Find where the given text appears and provide that cell's center as (X, Y) coordinate. 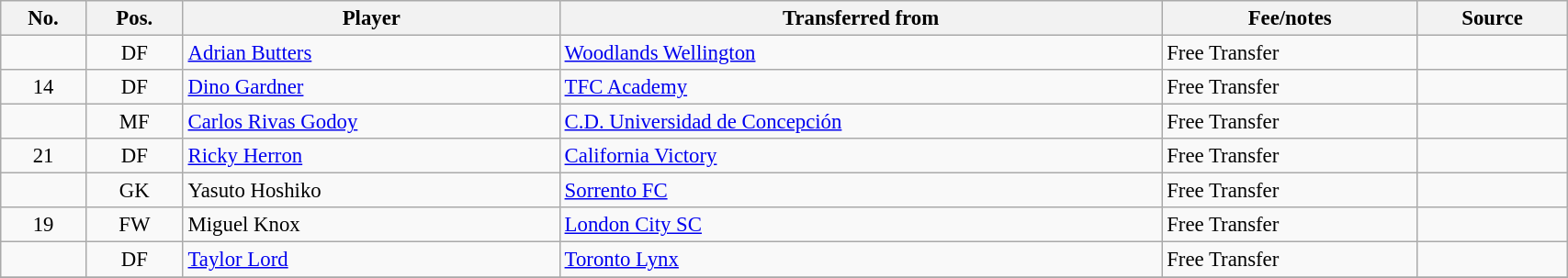
Fee/notes (1290, 18)
Toronto Lynx (861, 260)
California Victory (861, 156)
MF (134, 122)
Yasuto Hoshiko (371, 191)
London City SC (861, 225)
Miguel Knox (371, 225)
14 (44, 87)
Taylor Lord (371, 260)
No. (44, 18)
Woodlands Wellington (861, 53)
Pos. (134, 18)
Sorrento FC (861, 191)
19 (44, 225)
Transferred from (861, 18)
21 (44, 156)
FW (134, 225)
Carlos Rivas Godoy (371, 122)
TFC Academy (861, 87)
Dino Gardner (371, 87)
GK (134, 191)
Adrian Butters (371, 53)
Player (371, 18)
C.D. Universidad de Concepción (861, 122)
Source (1492, 18)
Ricky Herron (371, 156)
